Detect which cell encompasses the target text, then output its (X, Y) center coordinate. 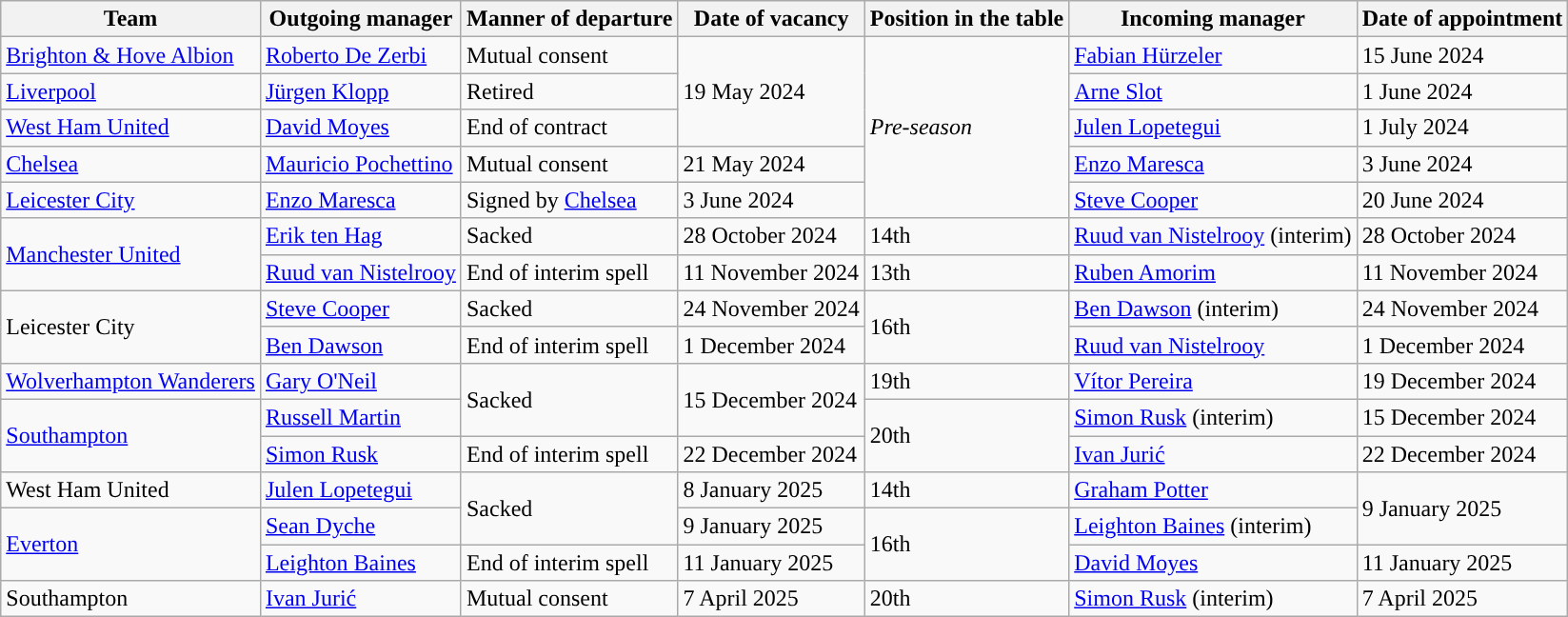
Fabian Hürzeler (1213, 55)
Incoming manager (1213, 19)
Leighton Baines (360, 563)
Roberto De Zerbi (360, 55)
Ben Dawson (interim) (1213, 308)
19th (966, 381)
Wolverhampton Wanderers (131, 381)
Ruud van Nistelrooy (interim) (1213, 236)
Pre-season (966, 128)
End of contract (569, 128)
Graham Potter (1213, 490)
21 May 2024 (771, 164)
Sean Dyche (360, 527)
Russell Martin (360, 417)
1 June 2024 (1462, 91)
Everton (131, 545)
Liverpool (131, 91)
Mauricio Pochettino (360, 164)
1 July 2024 (1462, 128)
Brighton & Hove Albion (131, 55)
Simon Rusk (360, 454)
Gary O'Neil (360, 381)
Erik ten Hag (360, 236)
Retired (569, 91)
20 June 2024 (1462, 200)
15 June 2024 (1462, 55)
Vítor Pereira (1213, 381)
13th (966, 272)
Date of appointment (1462, 19)
Ben Dawson (360, 345)
19 December 2024 (1462, 381)
Leighton Baines (interim) (1213, 527)
Signed by Chelsea (569, 200)
Chelsea (131, 164)
Outgoing manager (360, 19)
Date of vacancy (771, 19)
Ruben Amorim (1213, 272)
8 January 2025 (771, 490)
Jürgen Klopp (360, 91)
Team (131, 19)
Arne Slot (1213, 91)
19 May 2024 (771, 91)
Manner of departure (569, 19)
Position in the table (966, 19)
Manchester United (131, 254)
